Identify which cell holds the provided text, then report its (X, Y) central coordinate. 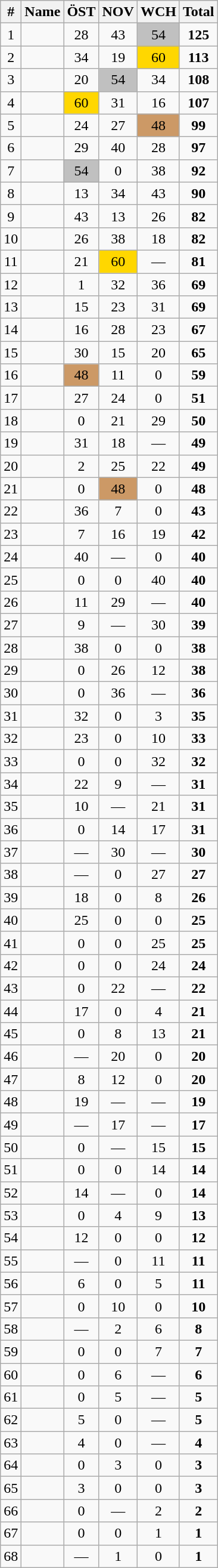
97 (198, 148)
ÖST (81, 12)
56 (11, 1283)
46 (11, 1057)
53 (11, 1215)
Name (43, 12)
66 (11, 1511)
58 (11, 1329)
62 (11, 1420)
64 (11, 1465)
107 (198, 103)
45 (11, 1034)
92 (198, 171)
# (11, 12)
68 (11, 1556)
WCH (158, 12)
41 (11, 943)
37 (11, 852)
90 (198, 193)
63 (11, 1443)
113 (198, 57)
Total (198, 12)
81 (198, 261)
125 (198, 35)
108 (198, 80)
61 (11, 1397)
55 (11, 1261)
57 (11, 1306)
47 (11, 1079)
99 (198, 125)
44 (11, 1011)
52 (11, 1193)
NOV (118, 12)
